Scan for the cell matching the given text and deliver its [x, y] coordinate at center. 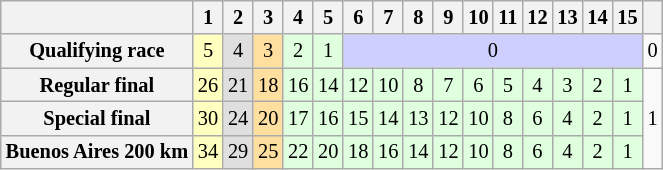
11 [508, 17]
29 [238, 152]
22 [298, 152]
30 [208, 118]
24 [238, 118]
34 [208, 152]
Qualifying race [97, 51]
9 [448, 17]
Regular final [97, 85]
17 [298, 118]
26 [208, 85]
21 [238, 85]
Buenos Aires 200 km [97, 152]
25 [268, 152]
Special final [97, 118]
